Extract the [X, Y] coordinate from the center of the cell holding the provided text.  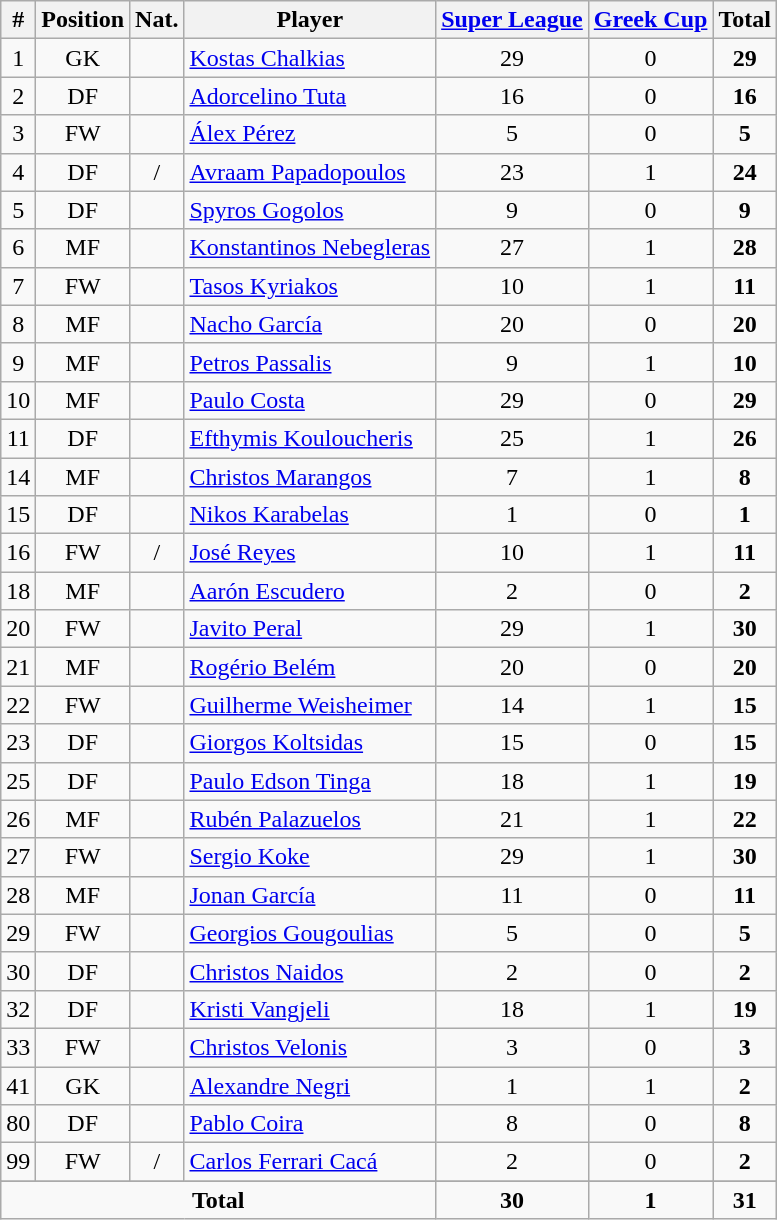
Paulo Edson Tinga [310, 781]
Player [310, 20]
Giorgos Koltsidas [310, 743]
Nacho García [310, 324]
Adorcelino Tuta [310, 96]
Guilherme Weisheimer [310, 705]
6 [18, 248]
33 [18, 1047]
99 [18, 1162]
José Reyes [310, 553]
Georgios Gougoulias [310, 933]
Efthymis Kouloucheris [310, 438]
Alexandre Negri [310, 1085]
Sergio Koke [310, 857]
Christos Velonis [310, 1047]
Avraam Papadopoulos [310, 172]
Javito Peral [310, 629]
Christos Marangos [310, 477]
Paulo Costa [310, 400]
Position [83, 20]
Aarón Escudero [310, 591]
41 [18, 1085]
Petros Passalis [310, 362]
Super League [512, 20]
Carlos Ferrari Cacá [310, 1162]
Tasos Kyriakos [310, 286]
Rubén Palazuelos [310, 819]
Álex Pérez [310, 134]
4 [18, 172]
80 [18, 1124]
32 [18, 1009]
# [18, 20]
24 [745, 172]
Rogério Belém [310, 667]
Nikos Karabelas [310, 515]
Jonan García [310, 895]
Greek Cup [650, 20]
31 [745, 1200]
Pablo Coira [310, 1124]
Kostas Chalkias [310, 58]
Christos Naidos [310, 971]
Spyros Gogolos [310, 210]
Kristi Vangjeli [310, 1009]
Konstantinos Nebegleras [310, 248]
Nat. [157, 20]
